Output the (X, Y) coordinate of the center of the cell containing the given text.  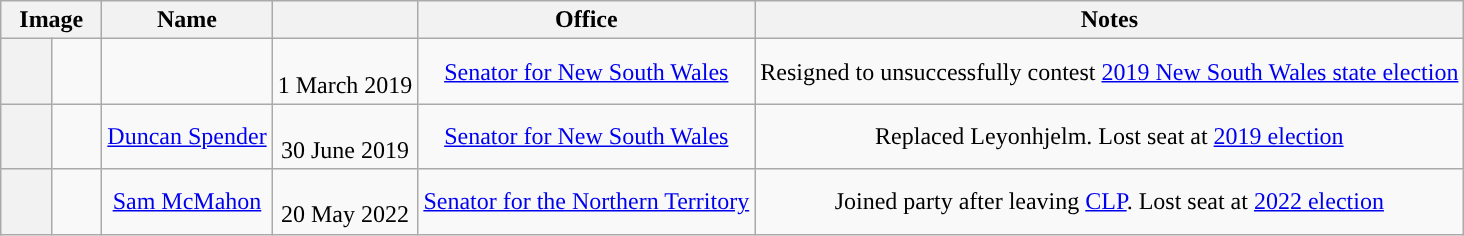
Name (187, 20)
Office (586, 20)
Image (52, 20)
Resigned to unsuccessfully contest 2019 New South Wales state election (1110, 72)
Joined party after leaving CLP. Lost seat at 2022 election (1110, 202)
Replaced Leyonhjelm. Lost seat at 2019 election (1110, 136)
30 June 2019 (345, 136)
Senator for the Northern Territory (586, 202)
20 May 2022 (345, 202)
1 March 2019 (345, 72)
Sam McMahon (187, 202)
Notes (1110, 20)
Duncan Spender (187, 136)
